Extract the (X, Y) coordinate from the center of the cell holding the provided text.  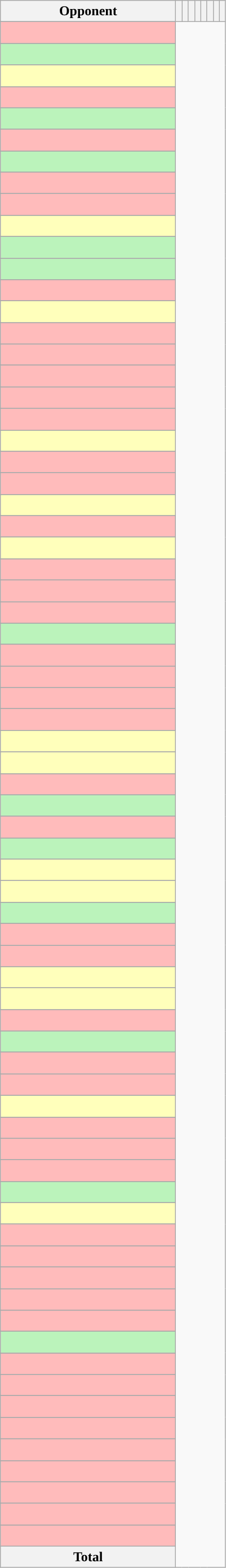
Total (88, 1557)
Opponent (88, 11)
